Return the (X, Y) coordinate for the center point of the cell that contains the specified text.  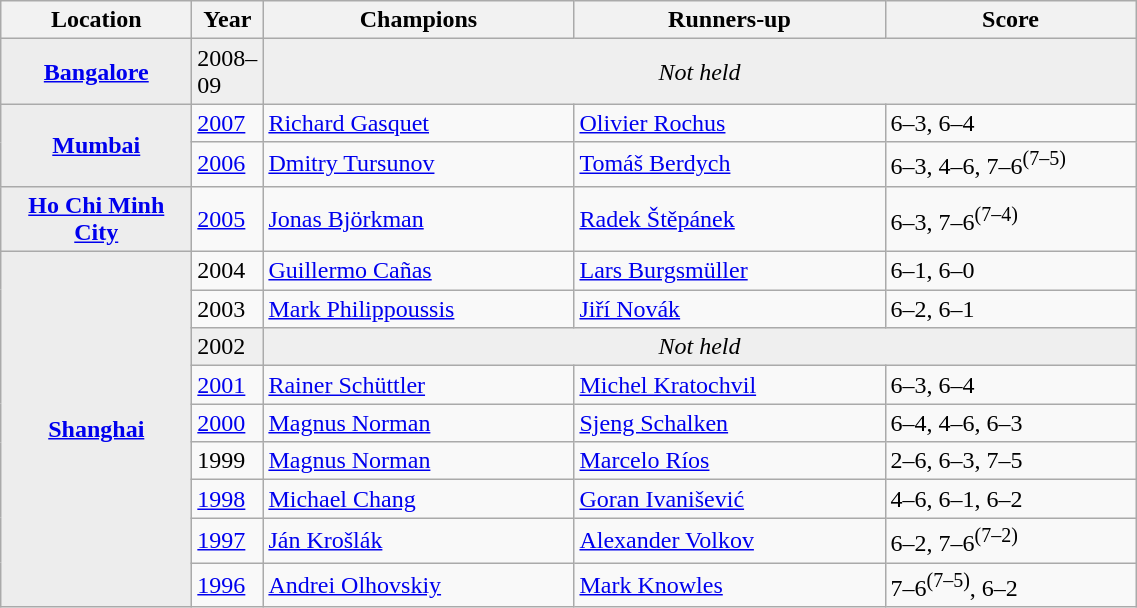
2001 (228, 385)
Tomáš Berdych (730, 164)
Andrei Olhovskiy (418, 586)
Location (96, 20)
Jiří Novák (730, 309)
Olivier Rochus (730, 123)
2006 (228, 164)
6–2, 7–6(7–2) (1010, 540)
1999 (228, 461)
Jonas Björkman (418, 218)
7–6(7–5), 6–2 (1010, 586)
2003 (228, 309)
6–2, 6–1 (1010, 309)
Radek Štěpánek (730, 218)
Shanghai (96, 430)
2002 (228, 347)
Ján Krošlák (418, 540)
Alexander Volkov (730, 540)
Bangalore (96, 72)
Rainer Schüttler (418, 385)
Score (1010, 20)
Michael Chang (418, 499)
2008–09 (228, 72)
Runners-up (730, 20)
Michel Kratochvil (730, 385)
6–1, 6–0 (1010, 271)
Mumbai (96, 146)
Lars Burgsmüller (730, 271)
1996 (228, 586)
Ho Chi Minh City (96, 218)
Marcelo Ríos (730, 461)
6–3, 4–6, 7–6(7–5) (1010, 164)
Mark Knowles (730, 586)
Goran Ivanišević (730, 499)
4–6, 6–1, 6–2 (1010, 499)
2004 (228, 271)
Year (228, 20)
Richard Gasquet (418, 123)
2007 (228, 123)
1997 (228, 540)
2000 (228, 423)
2005 (228, 218)
Sjeng Schalken (730, 423)
2–6, 6–3, 7–5 (1010, 461)
Mark Philippoussis (418, 309)
6–3, 7–6(7–4) (1010, 218)
6–4, 4–6, 6–3 (1010, 423)
1998 (228, 499)
Guillermo Cañas (418, 271)
Dmitry Tursunov (418, 164)
Champions (418, 20)
